Determine the (x, y) coordinate at the center of the cell enclosing the given text.  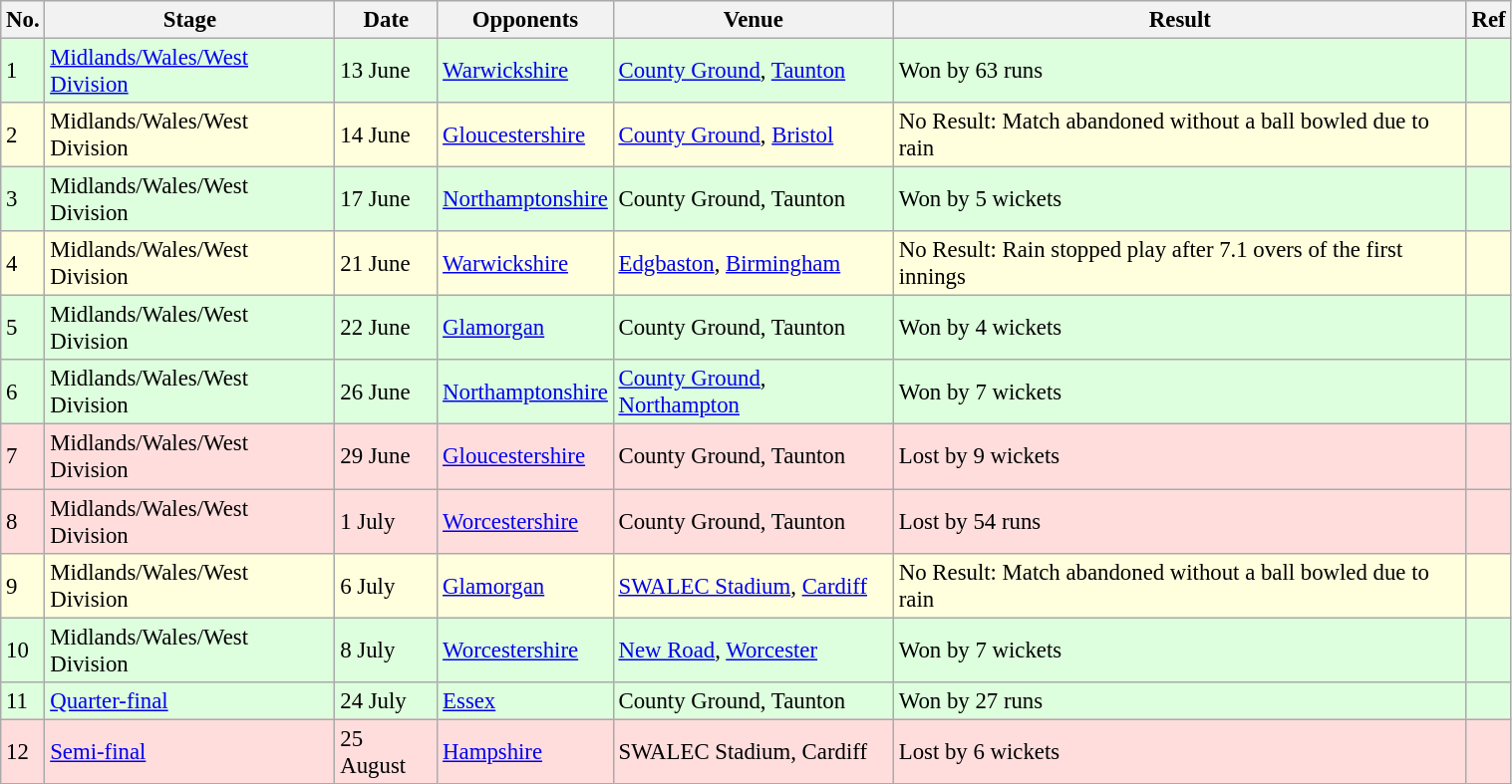
New Road, Worcester (754, 650)
10 (23, 650)
1 July (387, 522)
County Ground, Northampton (754, 392)
9 (23, 586)
Lost by 54 runs (1180, 522)
Won by 63 runs (1180, 72)
11 (23, 700)
7 (23, 456)
17 June (387, 199)
6 July (387, 586)
Opponents (525, 20)
29 June (387, 456)
26 June (387, 392)
Essex (525, 700)
Edgbaston, Birmingham (754, 263)
8 (23, 522)
Venue (754, 20)
2 (23, 135)
Lost by 9 wickets (1180, 456)
13 June (387, 72)
Result (1180, 20)
21 June (387, 263)
3 (23, 199)
Won by 5 wickets (1180, 199)
4 (23, 263)
6 (23, 392)
14 June (387, 135)
Semi-final (189, 751)
Stage (189, 20)
1 (23, 72)
Won by 27 runs (1180, 700)
Date (387, 20)
No. (23, 20)
Ref (1489, 20)
No Result: Rain stopped play after 7.1 overs of the first innings (1180, 263)
5 (23, 329)
12 (23, 751)
22 June (387, 329)
8 July (387, 650)
Quarter-final (189, 700)
County Ground, Bristol (754, 135)
25 August (387, 751)
24 July (387, 700)
Won by 4 wickets (1180, 329)
Lost by 6 wickets (1180, 751)
Hampshire (525, 751)
